Find where the given text appears and provide that cell's center as [x, y] coordinate. 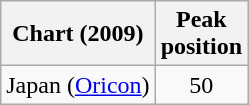
Japan (Oricon) [78, 85]
Peakposition [201, 34]
Chart (2009) [78, 34]
50 [201, 85]
